For the text-containing cell, return its midpoint in (x, y) coordinate format. 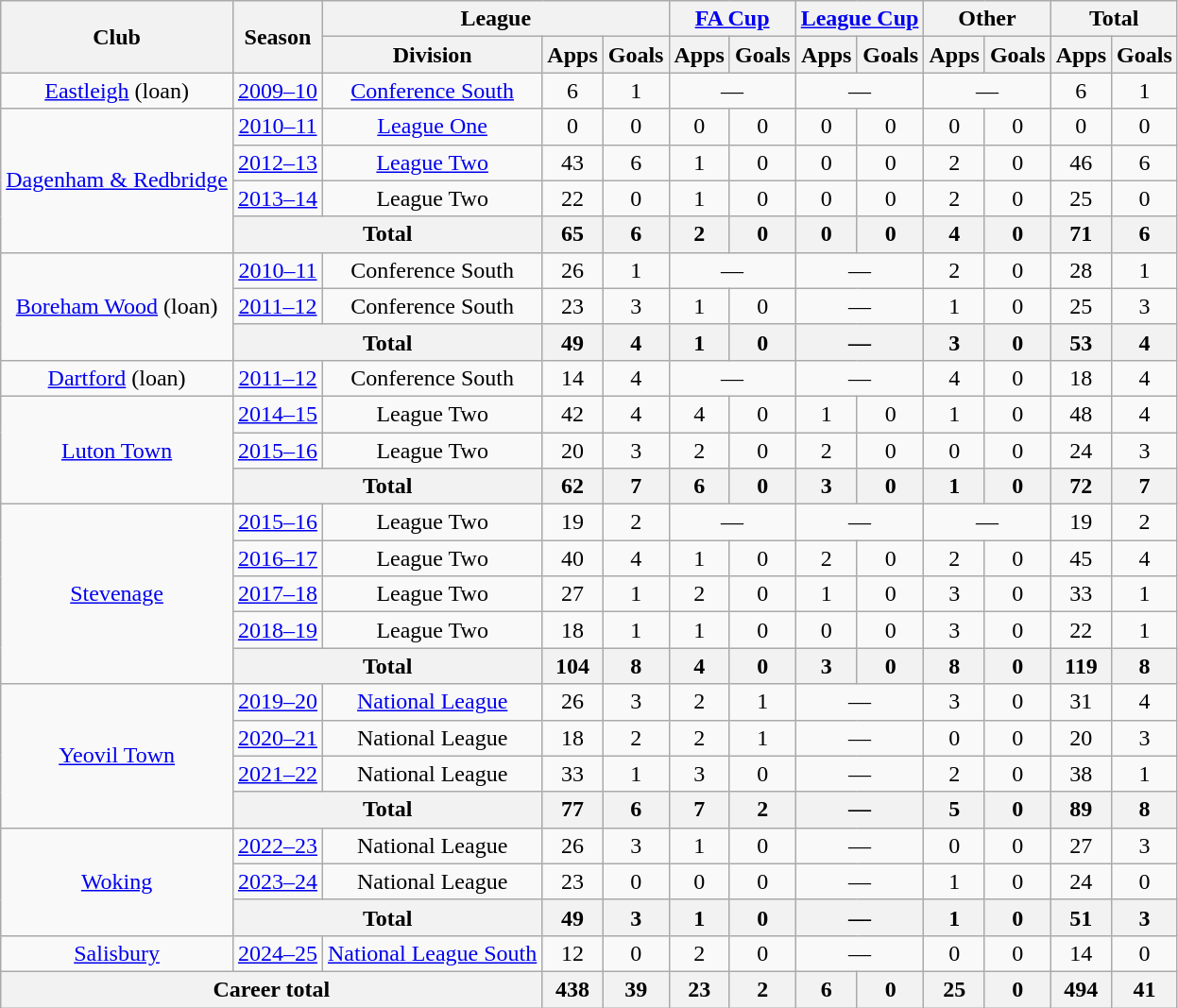
2014–15 (278, 414)
65 (572, 234)
Woking (117, 881)
2020–21 (278, 738)
41 (1145, 989)
Season (278, 37)
12 (572, 953)
2013–14 (278, 198)
119 (1081, 666)
5 (954, 810)
Club (117, 37)
League Cup (860, 19)
Eastleigh (loan) (117, 91)
League One (432, 127)
Dartford (loan) (117, 378)
438 (572, 989)
Stevenage (117, 594)
2023–24 (278, 881)
2009–10 (278, 91)
League (495, 19)
2024–25 (278, 953)
51 (1081, 917)
Division (432, 55)
62 (572, 487)
Dagenham & Redbridge (117, 180)
Luton Town (117, 450)
53 (1081, 342)
2021–22 (278, 774)
2022–23 (278, 846)
28 (1081, 270)
Salisbury (117, 953)
2019–20 (278, 702)
71 (1081, 234)
2017–18 (278, 594)
2018–19 (278, 630)
89 (1081, 810)
National League South (432, 953)
42 (572, 414)
104 (572, 666)
77 (572, 810)
Boreham Wood (loan) (117, 306)
494 (1081, 989)
Other (987, 19)
31 (1081, 702)
46 (1081, 162)
45 (1081, 558)
40 (572, 558)
Yeovil Town (117, 756)
72 (1081, 487)
43 (572, 162)
2012–13 (278, 162)
48 (1081, 414)
2016–17 (278, 558)
FA Cup (732, 19)
39 (636, 989)
38 (1081, 774)
Career total (272, 989)
